Output the (X, Y) coordinate of the center of the cell containing the given text.  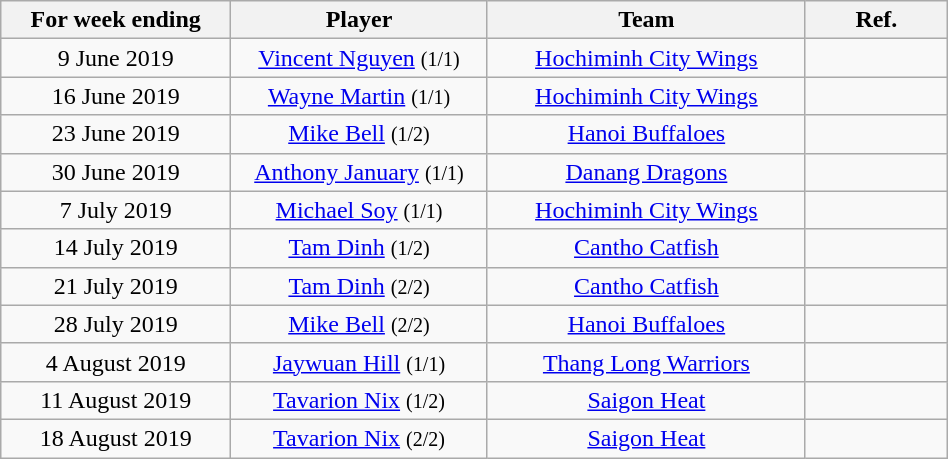
Team (646, 20)
9 June 2019 (116, 58)
Tavarion Nix (2/2) (360, 438)
Jaywuan Hill (1/1) (360, 362)
Anthony January (1/1) (360, 172)
Mike Bell (2/2) (360, 324)
7 July 2019 (116, 210)
Tavarion Nix (1/2) (360, 400)
For week ending (116, 20)
Michael Soy (1/1) (360, 210)
28 July 2019 (116, 324)
Mike Bell (1/2) (360, 134)
Vincent Nguyen (1/1) (360, 58)
Ref. (876, 20)
Wayne Martin (1/1) (360, 96)
Danang Dragons (646, 172)
Thang Long Warriors (646, 362)
23 June 2019 (116, 134)
30 June 2019 (116, 172)
Tam Dinh (2/2) (360, 286)
Player (360, 20)
14 July 2019 (116, 248)
4 August 2019 (116, 362)
11 August 2019 (116, 400)
18 August 2019 (116, 438)
21 July 2019 (116, 286)
16 June 2019 (116, 96)
Tam Dinh (1/2) (360, 248)
